Find where the given text appears and provide that cell's center as [X, Y] coordinate. 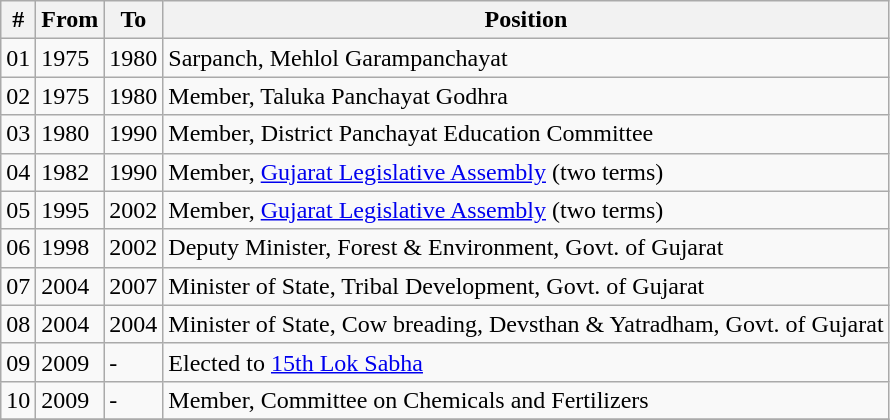
04 [18, 172]
Elected to 15th Lok Sabha [526, 362]
Member, Taluka Panchayat Godhra [526, 96]
Minister of State, Cow breading, Devsthan & Yatradham, Govt. of Gujarat [526, 324]
To [134, 20]
02 [18, 96]
08 [18, 324]
1982 [70, 172]
09 [18, 362]
Member, Committee on Chemicals and Fertilizers [526, 400]
01 [18, 58]
# [18, 20]
From [70, 20]
Sarpanch, Mehlol Garampanchayat [526, 58]
07 [18, 286]
03 [18, 134]
Deputy Minister, Forest & Environment, Govt. of Gujarat [526, 248]
05 [18, 210]
Position [526, 20]
2007 [134, 286]
06 [18, 248]
10 [18, 400]
1998 [70, 248]
1995 [70, 210]
Minister of State, Tribal Development, Govt. of Gujarat [526, 286]
Member, District Panchayat Education Committee [526, 134]
